Find where the given text appears and provide that cell's center as (x, y) coordinate. 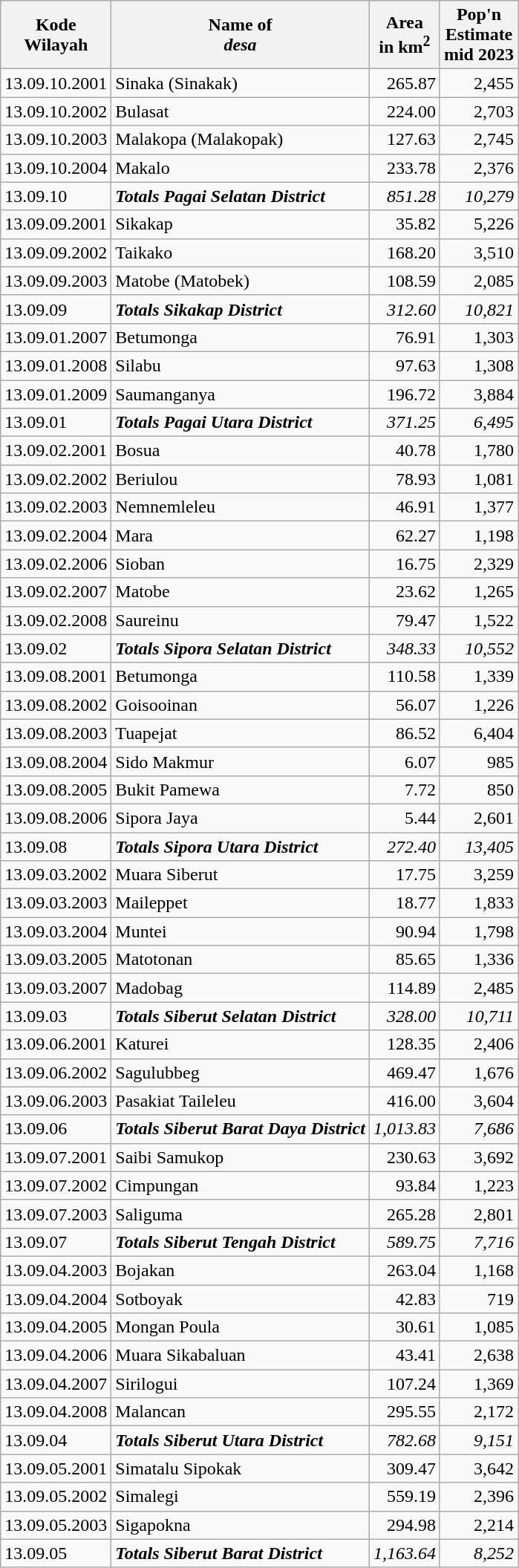
2,801 (478, 1214)
985 (478, 761)
13.09.03.2007 (56, 988)
127.63 (404, 140)
13.09.03.2003 (56, 903)
Totals Sikakap District (241, 309)
Bosua (241, 451)
40.78 (404, 451)
Matobe (241, 592)
309.47 (404, 1468)
2,601 (478, 818)
Totals Siberut Tengah District (241, 1242)
589.75 (404, 1242)
Simatalu Sipokak (241, 1468)
13.09.07.2001 (56, 1157)
30.61 (404, 1327)
13.09.07 (56, 1242)
851.28 (404, 196)
559.19 (404, 1497)
13.09.02.2007 (56, 592)
Cimpungan (241, 1185)
13.09.07.2003 (56, 1214)
107.24 (404, 1384)
9,151 (478, 1440)
Bukit Pamewa (241, 790)
13,405 (478, 846)
416.00 (404, 1101)
Totals Sipora Utara District (241, 846)
312.60 (404, 309)
97.63 (404, 365)
Sipora Jaya (241, 818)
Makalo (241, 168)
Sirilogui (241, 1384)
90.94 (404, 931)
6,495 (478, 423)
3,692 (478, 1157)
13.09.01.2008 (56, 365)
Area in km2 (404, 35)
7.72 (404, 790)
13.09.10.2003 (56, 140)
Sioban (241, 564)
13.09.05.2001 (56, 1468)
371.25 (404, 423)
Silabu (241, 365)
Sotboyak (241, 1299)
224.00 (404, 111)
Mongan Poula (241, 1327)
13.09.10.2001 (56, 83)
13.09.02.2003 (56, 507)
13.09.06.2003 (56, 1101)
265.87 (404, 83)
13.09.02.2004 (56, 536)
5.44 (404, 818)
13.09.08.2003 (56, 733)
108.59 (404, 281)
Saureinu (241, 620)
13.09.05.2002 (56, 1497)
1,833 (478, 903)
Goisooinan (241, 705)
13.09.04 (56, 1440)
2,396 (478, 1497)
Saumanganya (241, 394)
13.09.02.2001 (56, 451)
1,226 (478, 705)
35.82 (404, 224)
Totals Pagai Utara District (241, 423)
43.41 (404, 1356)
13.09.08.2001 (56, 677)
Nemnemleleu (241, 507)
Madobag (241, 988)
13.09.10.2004 (56, 168)
2,703 (478, 111)
5,226 (478, 224)
Totals Siberut Barat District (241, 1553)
Saliguma (241, 1214)
13.09.04.2005 (56, 1327)
Sinaka (Sinakak) (241, 83)
13.09.01 (56, 423)
Pop'nEstimatemid 2023 (478, 35)
46.91 (404, 507)
1,013.83 (404, 1129)
Saibi Samukop (241, 1157)
17.75 (404, 875)
13.09.10 (56, 196)
Bulasat (241, 111)
Sido Makmur (241, 761)
1,377 (478, 507)
85.65 (404, 960)
3,259 (478, 875)
Totals Siberut Utara District (241, 1440)
13.09.02 (56, 648)
7,686 (478, 1129)
13.09.03 (56, 1016)
13.09.06 (56, 1129)
13.09.09.2001 (56, 224)
1,168 (478, 1270)
13.09.05.2003 (56, 1525)
128.35 (404, 1044)
42.83 (404, 1299)
13.09.04.2006 (56, 1356)
1,198 (478, 536)
13.09.06.2002 (56, 1073)
6.07 (404, 761)
1,163.64 (404, 1553)
469.47 (404, 1073)
782.68 (404, 1440)
295.55 (404, 1412)
Katurei (241, 1044)
2,172 (478, 1412)
2,455 (478, 83)
13.09.03.2004 (56, 931)
110.58 (404, 677)
10,821 (478, 309)
Mara (241, 536)
1,369 (478, 1384)
1,798 (478, 931)
3,510 (478, 253)
7,716 (478, 1242)
13.09.02.2002 (56, 479)
Matotonan (241, 960)
76.91 (404, 337)
1,780 (478, 451)
8,252 (478, 1553)
Maileppet (241, 903)
Bojakan (241, 1270)
Taikako (241, 253)
Totals Pagai Selatan District (241, 196)
168.20 (404, 253)
10,711 (478, 1016)
1,081 (478, 479)
Totals Siberut Barat Daya District (241, 1129)
3,642 (478, 1468)
Malakopa (Malakopak) (241, 140)
1,308 (478, 365)
10,279 (478, 196)
13.09.08.2004 (56, 761)
13.09.03.2005 (56, 960)
1,265 (478, 592)
Sigapokna (241, 1525)
719 (478, 1299)
62.27 (404, 536)
18.77 (404, 903)
13.09.01.2009 (56, 394)
78.93 (404, 479)
3,884 (478, 394)
114.89 (404, 988)
Matobe (Matobek) (241, 281)
13.09.02.2008 (56, 620)
2,214 (478, 1525)
13.09.09 (56, 309)
2,406 (478, 1044)
13.09.02.2006 (56, 564)
Muara Sikabaluan (241, 1356)
86.52 (404, 733)
13.09.08.2005 (56, 790)
1,303 (478, 337)
1,336 (478, 960)
13.09.09.2002 (56, 253)
Beriulou (241, 479)
13.09.05 (56, 1553)
13.09.04.2008 (56, 1412)
2,638 (478, 1356)
Totals Siberut Selatan District (241, 1016)
Malancan (241, 1412)
1,339 (478, 677)
196.72 (404, 394)
6,404 (478, 733)
3,604 (478, 1101)
850 (478, 790)
2,485 (478, 988)
272.40 (404, 846)
13.09.04.2004 (56, 1299)
13.09.03.2002 (56, 875)
1,223 (478, 1185)
13.09.08.2002 (56, 705)
13.09.04.2003 (56, 1270)
1,676 (478, 1073)
1,085 (478, 1327)
Totals Sipora Selatan District (241, 648)
348.33 (404, 648)
Tuapejat (241, 733)
Sagulubbeg (241, 1073)
13.09.08 (56, 846)
13.09.09.2003 (56, 281)
2,085 (478, 281)
Sikakap (241, 224)
13.09.01.2007 (56, 337)
2,329 (478, 564)
2,376 (478, 168)
230.63 (404, 1157)
328.00 (404, 1016)
13.09.04.2007 (56, 1384)
Muara Siberut (241, 875)
56.07 (404, 705)
16.75 (404, 564)
23.62 (404, 592)
1,522 (478, 620)
13.09.08.2006 (56, 818)
93.84 (404, 1185)
294.98 (404, 1525)
Muntei (241, 931)
233.78 (404, 168)
13.09.10.2002 (56, 111)
Pasakiat Taileleu (241, 1101)
Name of desa (241, 35)
Simalegi (241, 1497)
79.47 (404, 620)
265.28 (404, 1214)
13.09.06.2001 (56, 1044)
2,745 (478, 140)
10,552 (478, 648)
KodeWilayah (56, 35)
13.09.07.2002 (56, 1185)
263.04 (404, 1270)
